Scan for the cell matching the given text and deliver its [x, y] coordinate at center. 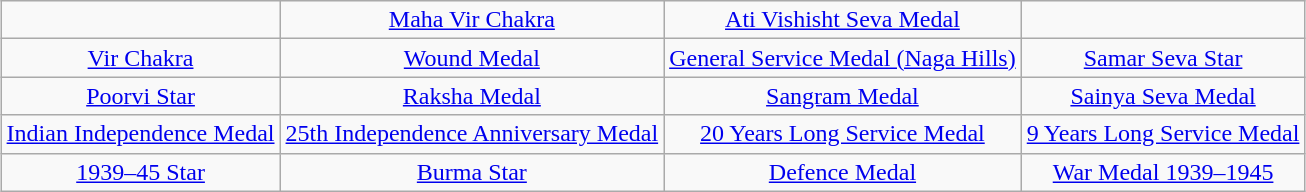
General Service Medal (Naga Hills) [843, 58]
Ati Vishisht Seva Medal [843, 20]
1939–45 Star [140, 172]
Poorvi Star [140, 96]
Vir Chakra [140, 58]
War Medal 1939–1945 [1163, 172]
Maha Vir Chakra [472, 20]
Indian Independence Medal [140, 134]
Samar Seva Star [1163, 58]
Raksha Medal [472, 96]
Defence Medal [843, 172]
20 Years Long Service Medal [843, 134]
Sainya Seva Medal [1163, 96]
Sangram Medal [843, 96]
Wound Medal [472, 58]
Burma Star [472, 172]
25th Independence Anniversary Medal [472, 134]
9 Years Long Service Medal [1163, 134]
